Find where the given text appears and provide that cell's center as [x, y] coordinate. 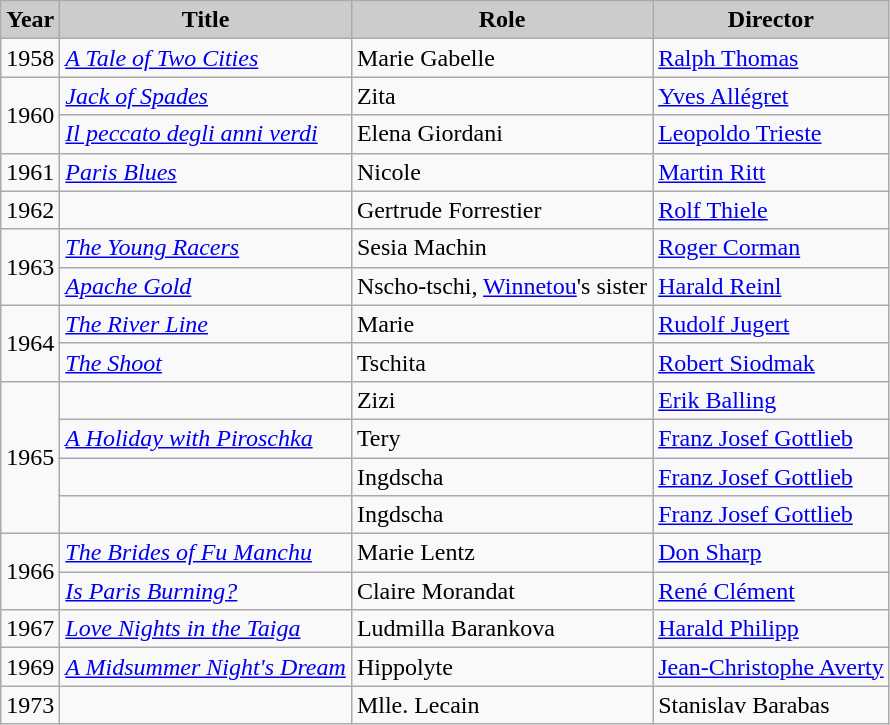
Jack of Spades [206, 96]
Marie Gabelle [502, 58]
Ludmilla Barankova [502, 629]
Hippolyte [502, 667]
Harald Reinl [772, 286]
Mlle. Lecain [502, 705]
Martin Ritt [772, 172]
Don Sharp [772, 553]
1962 [30, 210]
Love Nights in the Taiga [206, 629]
Rudolf Jugert [772, 324]
Roger Corman [772, 248]
Role [502, 20]
1969 [30, 667]
1967 [30, 629]
Tery [502, 438]
Il peccato degli anni verdi [206, 134]
Marie Lentz [502, 553]
1960 [30, 115]
A Tale of Two Cities [206, 58]
Paris Blues [206, 172]
Yves Allégret [772, 96]
1963 [30, 267]
1958 [30, 58]
Nscho-tschi, Winnetou's sister [502, 286]
René Clément [772, 591]
Year [30, 20]
Jean-Christophe Averty [772, 667]
Robert Siodmak [772, 362]
A Midsummer Night's Dream [206, 667]
Claire Morandat [502, 591]
Gertrude Forrestier [502, 210]
A Holiday with Piroschka [206, 438]
Nicole [502, 172]
1964 [30, 343]
The Young Racers [206, 248]
Zizi [502, 400]
Ralph Thomas [772, 58]
Erik Balling [772, 400]
Leopoldo Trieste [772, 134]
1973 [30, 705]
Title [206, 20]
Elena Giordani [502, 134]
Zita [502, 96]
Tschita [502, 362]
Is Paris Burning? [206, 591]
The River Line [206, 324]
Rolf Thiele [772, 210]
The Brides of Fu Manchu [206, 553]
1961 [30, 172]
Harald Philipp [772, 629]
Stanislav Barabas [772, 705]
Director [772, 20]
1965 [30, 457]
Sesia Machin [502, 248]
Marie [502, 324]
1966 [30, 572]
The Shoot [206, 362]
Apache Gold [206, 286]
